Return (X, Y) of the center of cell containing provided text 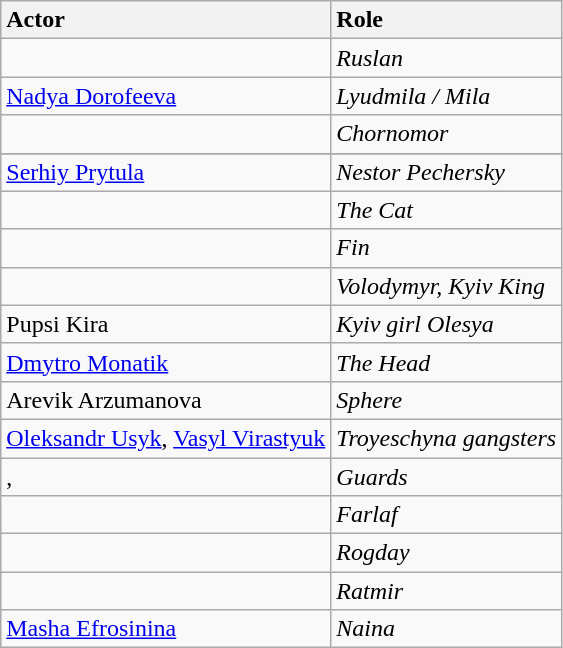
Fin (446, 248)
Volodymyr, Kyiv King (446, 286)
Guards (446, 477)
Ruslan (446, 58)
The Head (446, 362)
Actor (166, 20)
Pupsi Kira (166, 324)
Troyeschyna gangsters (446, 438)
Chornomor (446, 134)
Dmytro Monatik (166, 362)
Role (446, 20)
Masha Efrosinina (166, 629)
, (166, 477)
Nadya Dorofeeva (166, 96)
Nestor Pechersky (446, 172)
Rogday (446, 553)
Lyudmila / Mila (446, 96)
Farlaf (446, 515)
Serhiy Prytula (166, 172)
Ratmir (446, 591)
Sphere (446, 400)
Naina (446, 629)
Kyiv girl Olesya (446, 324)
The Cat (446, 210)
Arevik Arzumanova (166, 400)
Oleksandr Usyk, Vasyl Virastyuk (166, 438)
